Extract the (X, Y) coordinate from the center of the cell holding the provided text.  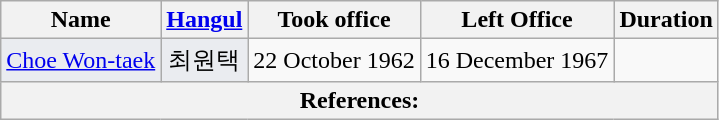
Took office (334, 20)
Choe Won-taek (81, 60)
Left Office (517, 20)
Duration (666, 20)
최원택 (204, 60)
Name (81, 20)
Hangul (204, 20)
22 October 1962 (334, 60)
16 December 1967 (517, 60)
References: (360, 100)
